Find where the given text appears and provide that cell's center as [x, y] coordinate. 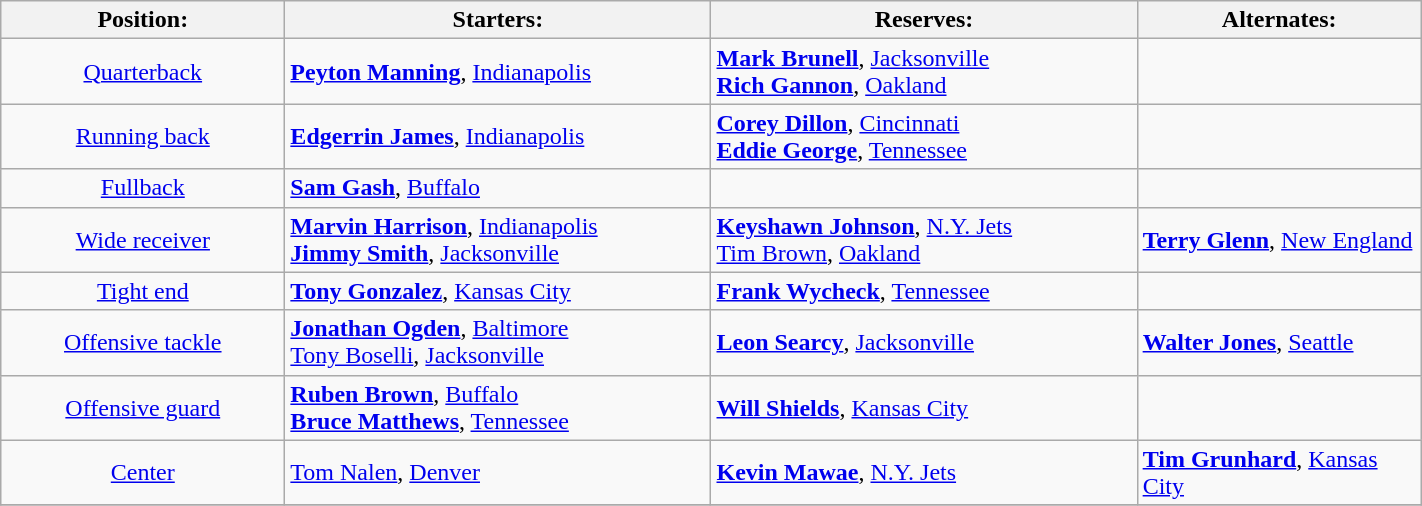
Marvin Harrison, Indianapolis Jimmy Smith, Jacksonville [498, 240]
Offensive guard [143, 408]
Tony Gonzalez, Kansas City [498, 291]
Wide receiver [143, 240]
Kevin Mawae, N.Y. Jets [924, 472]
Offensive tackle [143, 342]
Ruben Brown, Buffalo Bruce Matthews, Tennessee [498, 408]
Starters: [498, 20]
Center [143, 472]
Reserves: [924, 20]
Jonathan Ogden, Baltimore Tony Boselli, Jacksonville [498, 342]
Mark Brunell, Jacksonville Rich Gannon, Oakland [924, 72]
Sam Gash, Buffalo [498, 188]
Terry Glenn, New England [1279, 240]
Alternates: [1279, 20]
Will Shields, Kansas City [924, 408]
Peyton Manning, Indianapolis [498, 72]
Leon Searcy, Jacksonville [924, 342]
Edgerrin James, Indianapolis [498, 136]
Quarterback [143, 72]
Walter Jones, Seattle [1279, 342]
Fullback [143, 188]
Running back [143, 136]
Tim Grunhard, Kansas City [1279, 472]
Position: [143, 20]
Corey Dillon, Cincinnati Eddie George, Tennessee [924, 136]
Tight end [143, 291]
Frank Wycheck, Tennessee [924, 291]
Keyshawn Johnson, N.Y. Jets Tim Brown, Oakland [924, 240]
Tom Nalen, Denver [498, 472]
